Search for the cell housing the specified text and yield its [x, y] center coordinate. 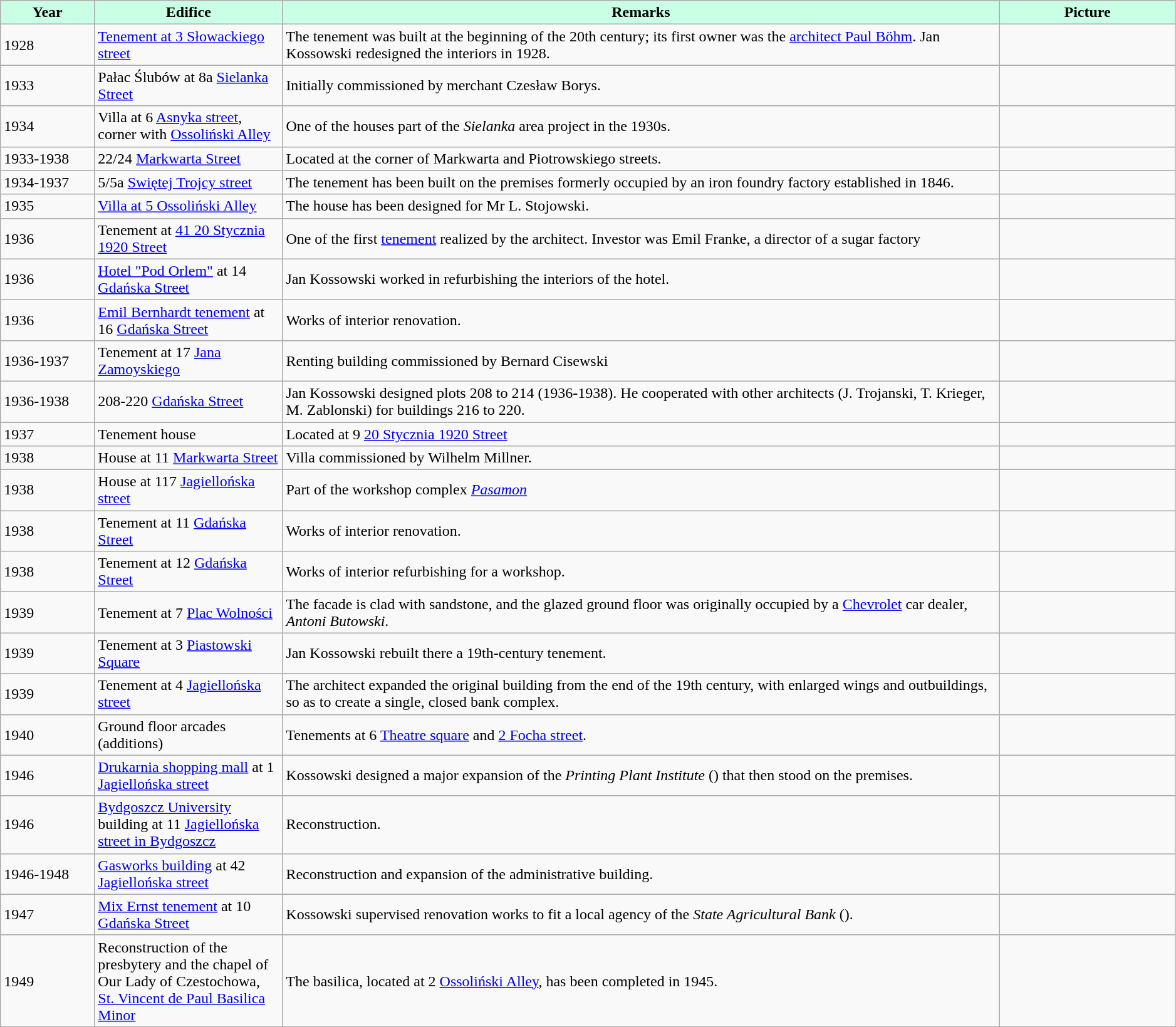
Renting building commissioned by Bernard Cisewski [641, 361]
The tenement has been built on the premises formerly occupied by an iron foundry factory established in 1846. [641, 182]
Located at the corner of Markwarta and Piotrowskiego streets. [641, 159]
1933 [48, 85]
Remarks [641, 13]
Works of interior refurbishing for a workshop. [641, 571]
Mix Ernst tenement at 10 Gdańska Street [189, 915]
Tenement at 12 Gdańska Street [189, 571]
One of the first tenement realized by the architect. Investor was Emil Franke, a director of a sugar factory [641, 238]
Kossowski supervised renovation works to fit a local agency of the State Agricultural Bank (). [641, 915]
Emil Bernhardt tenement at 16 Gdańska Street [189, 320]
Picture [1088, 13]
1936-1938 [48, 401]
Reconstruction of the presbytery and the chapel of Our Lady of Czestochowa, St. Vincent de Paul Basilica Minor [189, 981]
Kossowski designed a major expansion of the Printing Plant Institute () that then stood on the premises. [641, 776]
Tenement at 3 Słowackiego street [189, 45]
Year [48, 13]
The basilica, located at 2 Ossoliński Alley, has been completed in 1945. [641, 981]
1949 [48, 981]
1928 [48, 45]
Villa commissioned by Wilhelm Millner. [641, 458]
Tenement at 17 Jana Zamoyskiego [189, 361]
Villa at 5 Ossoliński Alley [189, 206]
Tenement at 4 Jagiellońska street [189, 694]
Tenement at 11 Gdańska Street [189, 531]
Gasworks building at 42 Jagiellońska street [189, 873]
1936-1937 [48, 361]
1947 [48, 915]
The facade is clad with sandstone, and the glazed ground floor was originally occupied by a Chevrolet car dealer, Antoni Butowski. [641, 613]
Ground floor arcades (additions) [189, 734]
1934-1937 [48, 182]
1940 [48, 734]
22/24 Markwarta Street [189, 159]
Tenement house [189, 434]
Bydgoszcz University building at 11 Jagiellońska street in Bydgoszcz [189, 825]
Drukarnia shopping mall at 1 Jagiellońska street [189, 776]
Jan Kossowski rebuilt there a 19th-century tenement. [641, 653]
Initially commissioned by merchant Czesław Borys. [641, 85]
Reconstruction. [641, 825]
House at 11 Markwarta Street [189, 458]
Part of the workshop complex Pasamon [641, 490]
One of the houses part of the Sielanka area project in the 1930s. [641, 127]
1935 [48, 206]
Pałac Ślubów at 8a Sielanka Street [189, 85]
Reconstruction and expansion of the administrative building. [641, 873]
Hotel "Pod Orlem" at 14 Gdańska Street [189, 279]
Tenement at 7 Plac Wolności [189, 613]
Villa at 6 Asnyka street, corner with Ossoliński Alley [189, 127]
1946-1948 [48, 873]
1934 [48, 127]
Jan Kossowski worked in refurbishing the interiors of the hotel. [641, 279]
Tenement at 41 20 Stycznia 1920 Street [189, 238]
1933-1938 [48, 159]
5/5a Swiętej Trojcy street [189, 182]
208-220 Gdańska Street [189, 401]
House at 117 Jagiellońska street [189, 490]
Tenements at 6 Theatre square and 2 Focha street. [641, 734]
1937 [48, 434]
Tenement at 3 Piastowski Square [189, 653]
Edifice [189, 13]
The house has been designed for Mr L. Stojowski. [641, 206]
Located at 9 20 Stycznia 1920 Street [641, 434]
